Capture the cell that displays the provided text and extract its [x, y] central coordinate. 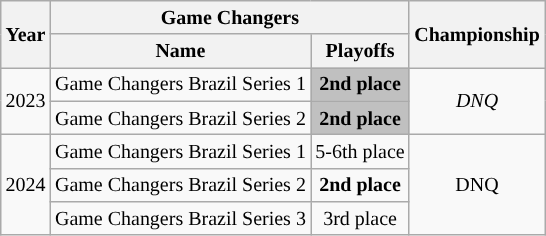
3rd place [360, 218]
Playoffs [360, 52]
2024 [26, 185]
Game Changers Brazil Series 3 [180, 218]
5-6th place [360, 152]
Name [180, 52]
Championship [476, 34]
2023 [26, 102]
Game Changers [230, 18]
Year [26, 34]
